Search for the cell housing the specified text and yield its [x, y] center coordinate. 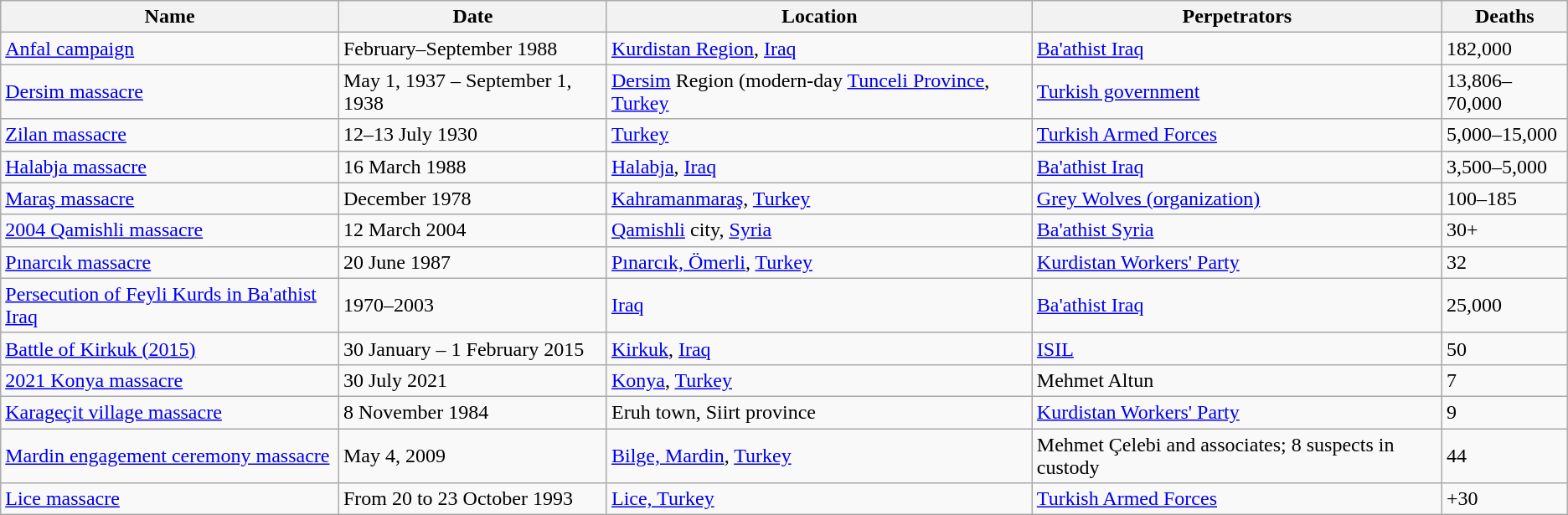
Kurdistan Region, Iraq [819, 49]
Persecution of Feyli Kurds in Ba'athist Iraq [170, 305]
May 4, 2009 [472, 456]
Mehmet Altun [1236, 380]
8 November 1984 [472, 412]
12–13 July 1930 [472, 135]
December 1978 [472, 198]
50 [1504, 348]
Location [819, 17]
25,000 [1504, 305]
100–185 [1504, 198]
Battle of Kirkuk (2015) [170, 348]
2004 Qamishli massacre [170, 230]
May 1, 1937 – September 1, 1938 [472, 92]
Zilan massacre [170, 135]
7 [1504, 380]
30 July 2021 [472, 380]
Ba'athist Syria [1236, 230]
Konya, Turkey [819, 380]
1970–2003 [472, 305]
Eruh town, Siirt province [819, 412]
Grey Wolves (organization) [1236, 198]
Lice, Turkey [819, 499]
16 March 1988 [472, 167]
Name [170, 17]
20 June 1987 [472, 262]
February–September 1988 [472, 49]
Deaths [1504, 17]
ISIL [1236, 348]
Date [472, 17]
Turkey [819, 135]
Dersim massacre [170, 92]
Karageçit village massacre [170, 412]
44 [1504, 456]
30+ [1504, 230]
182,000 [1504, 49]
Bilge, Mardin, Turkey [819, 456]
Perpetrators [1236, 17]
32 [1504, 262]
30 January – 1 February 2015 [472, 348]
13,806–70,000 [1504, 92]
From 20 to 23 October 1993 [472, 499]
Anfal campaign [170, 49]
Maraş massacre [170, 198]
Mardin engagement ceremony massacre [170, 456]
Lice massacre [170, 499]
Pınarcık, Ömerli, Turkey [819, 262]
Turkish government [1236, 92]
2021 Konya massacre [170, 380]
+30 [1504, 499]
Halabja massacre [170, 167]
Pınarcık massacre [170, 262]
Halabja, Iraq [819, 167]
9 [1504, 412]
12 March 2004 [472, 230]
Mehmet Çelebi and associates; 8 suspects in custody [1236, 456]
Qamishli city, Syria [819, 230]
Kirkuk, Iraq [819, 348]
Kahramanmaraş, Turkey [819, 198]
5,000–15,000 [1504, 135]
Iraq [819, 305]
3,500–5,000 [1504, 167]
Dersim Region (modern-day Tunceli Province, Turkey [819, 92]
